Find where the given text appears and provide that cell's center as (X, Y) coordinate. 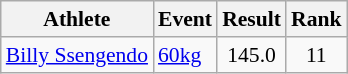
145.0 (252, 55)
Rank (316, 19)
11 (316, 55)
Billy Ssengendo (77, 55)
Athlete (77, 19)
Event (185, 19)
60kg (185, 55)
Result (252, 19)
